Provide the [X, Y] coordinate of the cell's center where the given text is located.  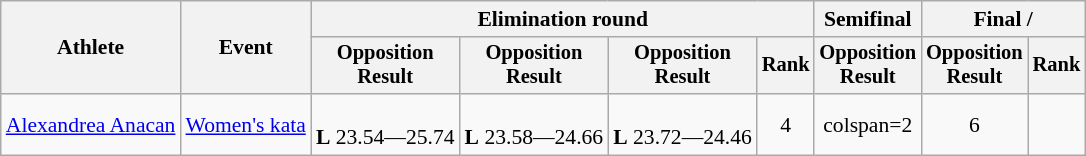
6 [974, 124]
Semifinal [868, 19]
L 23.58—24.66 [534, 124]
L 23.54—25.74 [386, 124]
Final / [1003, 19]
colspan=2 [868, 124]
Women's kata [245, 124]
Elimination round [563, 19]
L 23.72—24.46 [682, 124]
Athlete [91, 48]
Event [245, 48]
Alexandrea Anacan [91, 124]
4 [786, 124]
